Determine the [X, Y] coordinate at the center of the cell enclosing the given text.  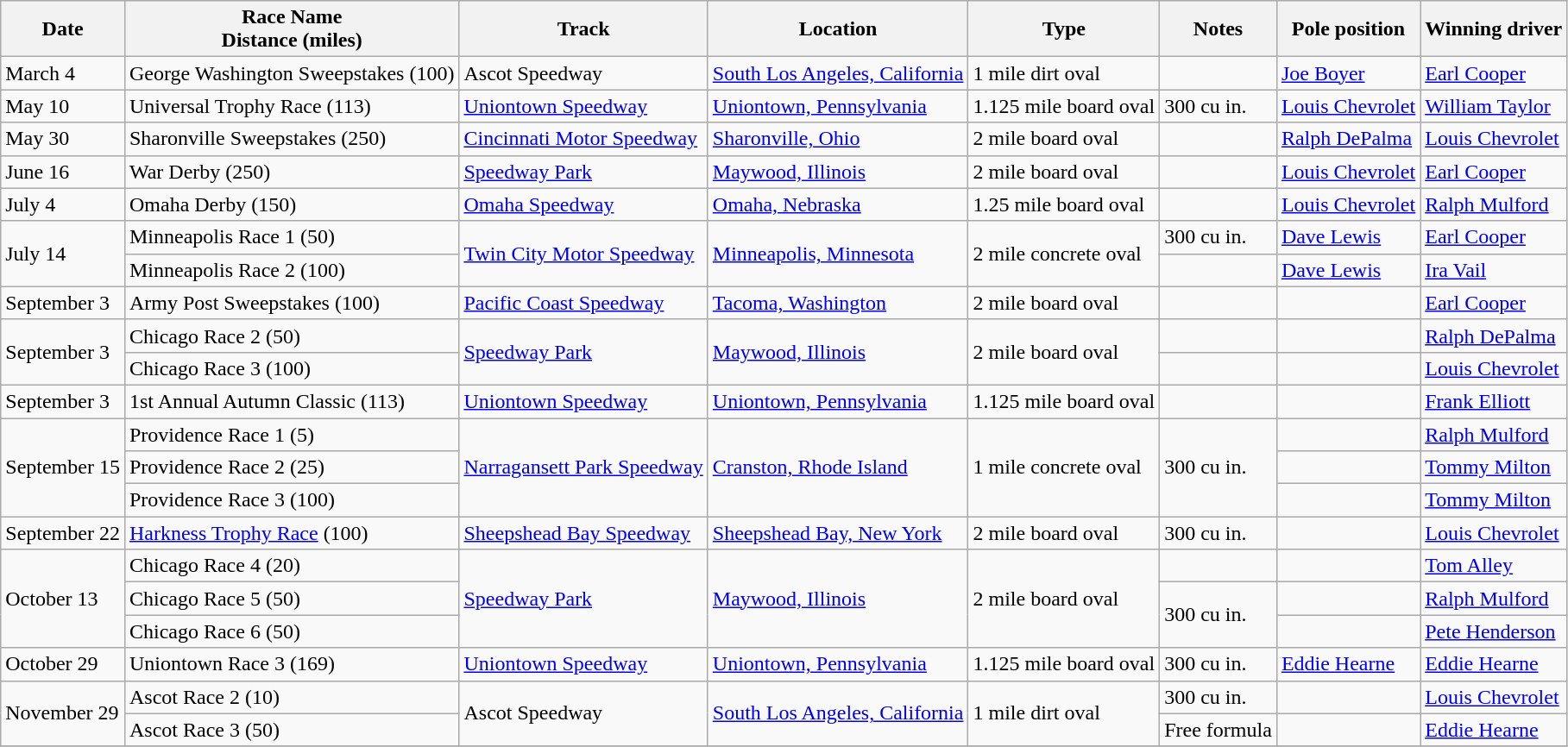
Tacoma, Washington [838, 303]
William Taylor [1494, 106]
Race NameDistance (miles) [292, 29]
1st Annual Autumn Classic (113) [292, 401]
Sheepshead Bay Speedway [583, 533]
Cranston, Rhode Island [838, 467]
Track [583, 29]
Uniontown Race 3 (169) [292, 664]
Narragansett Park Speedway [583, 467]
Pete Henderson [1494, 631]
Pacific Coast Speedway [583, 303]
Minneapolis, Minnesota [838, 254]
Sharonville, Ohio [838, 139]
Universal Trophy Race (113) [292, 106]
Omaha, Nebraska [838, 204]
Type [1064, 29]
Sheepshead Bay, New York [838, 533]
June 16 [63, 172]
Pole position [1348, 29]
Ascot Race 3 (50) [292, 730]
September 22 [63, 533]
Providence Race 2 (25) [292, 468]
Ira Vail [1494, 270]
1.25 mile board oval [1064, 204]
Chicago Race 5 (50) [292, 599]
Ascot Race 2 (10) [292, 697]
Harkness Trophy Race (100) [292, 533]
Minneapolis Race 1 (50) [292, 237]
Omaha Derby (150) [292, 204]
Joe Boyer [1348, 73]
Location [838, 29]
Twin City Motor Speedway [583, 254]
1 mile concrete oval [1064, 467]
May 10 [63, 106]
July 4 [63, 204]
Army Post Sweepstakes (100) [292, 303]
Notes [1219, 29]
Chicago Race 2 (50) [292, 336]
November 29 [63, 713]
Sharonville Sweepstakes (250) [292, 139]
March 4 [63, 73]
Date [63, 29]
October 29 [63, 664]
Chicago Race 3 (100) [292, 368]
Providence Race 3 (100) [292, 500]
May 30 [63, 139]
October 13 [63, 599]
Chicago Race 4 (20) [292, 566]
Omaha Speedway [583, 204]
Frank Elliott [1494, 401]
July 14 [63, 254]
Cincinnati Motor Speedway [583, 139]
War Derby (250) [292, 172]
Chicago Race 6 (50) [292, 631]
Minneapolis Race 2 (100) [292, 270]
Free formula [1219, 730]
Tom Alley [1494, 566]
September 15 [63, 467]
Winning driver [1494, 29]
George Washington Sweepstakes (100) [292, 73]
Providence Race 1 (5) [292, 434]
2 mile concrete oval [1064, 254]
